Locate the cell with the specified text and output its [x, y] center coordinate. 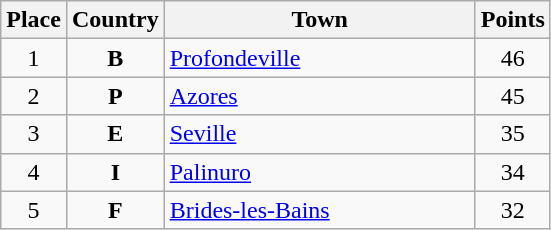
Brides-les-Bains [320, 210]
Palinuro [320, 172]
Azores [320, 96]
34 [512, 172]
Town [320, 20]
P [115, 96]
32 [512, 210]
Points [512, 20]
5 [34, 210]
46 [512, 58]
1 [34, 58]
2 [34, 96]
Seville [320, 134]
Profondeville [320, 58]
B [115, 58]
Country [115, 20]
35 [512, 134]
45 [512, 96]
Place [34, 20]
E [115, 134]
3 [34, 134]
I [115, 172]
4 [34, 172]
F [115, 210]
